Provide the (X, Y) coordinate of the cell's center where the given text is located.  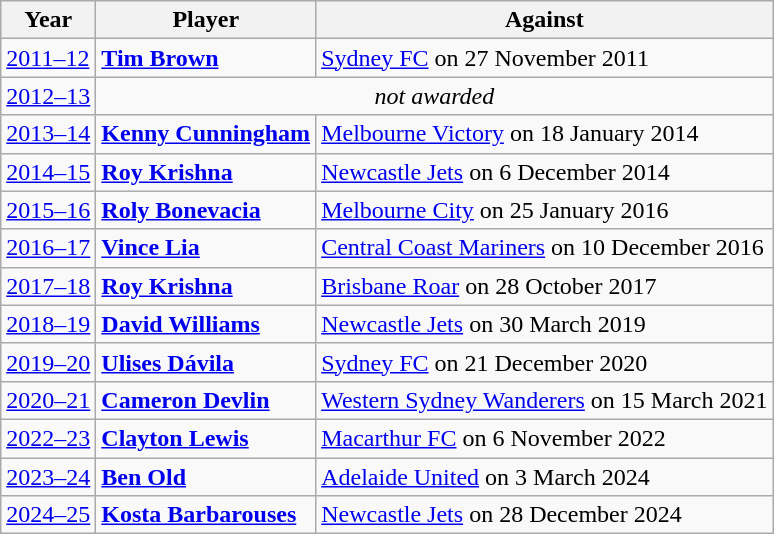
Vince Lia (206, 248)
2016–17 (48, 248)
2015–16 (48, 210)
2022–23 (48, 438)
Ben Old (206, 477)
David Williams (206, 324)
not awarded (434, 96)
Player (206, 20)
Newcastle Jets on 28 December 2024 (544, 515)
Tim Brown (206, 58)
2017–18 (48, 286)
Roly Bonevacia (206, 210)
Year (48, 20)
2012–13 (48, 96)
2013–14 (48, 134)
Kosta Barbarouses (206, 515)
Kenny Cunningham (206, 134)
Western Sydney Wanderers on 15 March 2021 (544, 400)
Central Coast Mariners on 10 December 2016 (544, 248)
Newcastle Jets on 30 March 2019 (544, 324)
Brisbane Roar on 28 October 2017 (544, 286)
Against (544, 20)
Clayton Lewis (206, 438)
2018–19 (48, 324)
Adelaide United on 3 March 2024 (544, 477)
Macarthur FC on 6 November 2022 (544, 438)
2011–12 (48, 58)
Melbourne City on 25 January 2016 (544, 210)
2014–15 (48, 172)
2019–20 (48, 362)
Ulises Dávila (206, 362)
Newcastle Jets on 6 December 2014 (544, 172)
Sydney FC on 27 November 2011 (544, 58)
2024–25 (48, 515)
Cameron Devlin (206, 400)
Melbourne Victory on 18 January 2014 (544, 134)
Sydney FC on 21 December 2020 (544, 362)
2023–24 (48, 477)
2020–21 (48, 400)
